For the text-containing cell, return its midpoint in (x, y) coordinate format. 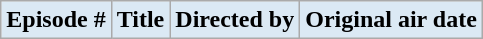
Episode # (56, 20)
Title (140, 20)
Directed by (235, 20)
Original air date (392, 20)
